Provide the [X, Y] coordinate of the cell's center where the given text is located.  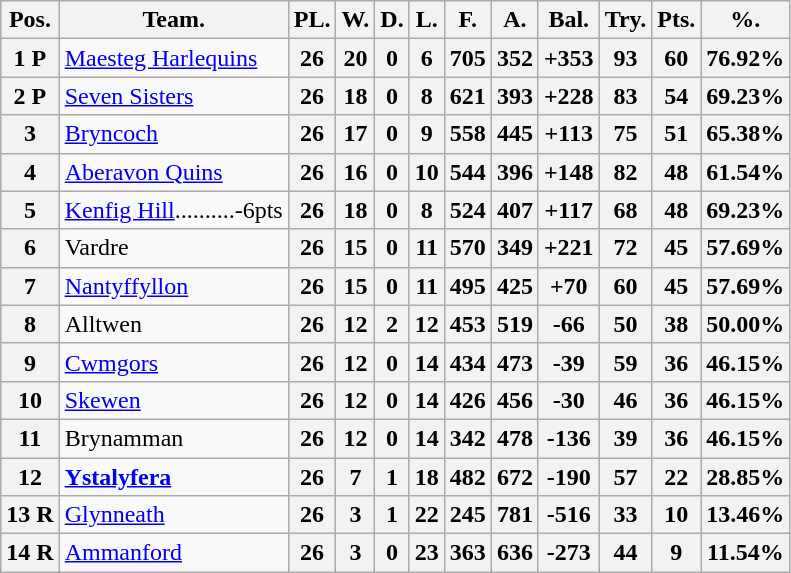
46 [626, 400]
D. [392, 20]
Ammanford [174, 553]
363 [468, 553]
50 [626, 324]
453 [468, 324]
672 [514, 477]
524 [468, 210]
482 [468, 477]
781 [514, 515]
Cwmgors [174, 362]
+70 [568, 286]
68 [626, 210]
705 [468, 58]
54 [676, 96]
+221 [568, 248]
65.38% [746, 134]
1 P [30, 58]
Seven Sisters [174, 96]
16 [356, 172]
621 [468, 96]
473 [514, 362]
39 [626, 438]
93 [626, 58]
5 [30, 210]
50.00% [746, 324]
Team. [174, 20]
Brynamman [174, 438]
38 [676, 324]
Kenfig Hill..........-6pts [174, 210]
44 [626, 553]
Glynneath [174, 515]
59 [626, 362]
636 [514, 553]
72 [626, 248]
519 [514, 324]
Pos. [30, 20]
Bal. [568, 20]
61.54% [746, 172]
13 R [30, 515]
-273 [568, 553]
544 [468, 172]
+353 [568, 58]
Alltwen [174, 324]
-190 [568, 477]
-516 [568, 515]
+148 [568, 172]
2 P [30, 96]
PL. [312, 20]
%. [746, 20]
2 [392, 324]
396 [514, 172]
Skewen [174, 400]
+228 [568, 96]
51 [676, 134]
245 [468, 515]
14 R [30, 553]
478 [514, 438]
-30 [568, 400]
456 [514, 400]
W. [356, 20]
Pts. [676, 20]
+117 [568, 210]
-136 [568, 438]
-39 [568, 362]
Aberavon Quins [174, 172]
F. [468, 20]
4 [30, 172]
570 [468, 248]
495 [468, 286]
76.92% [746, 58]
349 [514, 248]
A. [514, 20]
23 [426, 553]
558 [468, 134]
393 [514, 96]
20 [356, 58]
425 [514, 286]
28.85% [746, 477]
82 [626, 172]
Ystalyfera [174, 477]
Nantyffyllon [174, 286]
Vardre [174, 248]
Maesteg Harlequins [174, 58]
352 [514, 58]
342 [468, 438]
13.46% [746, 515]
407 [514, 210]
L. [426, 20]
11.54% [746, 553]
75 [626, 134]
+113 [568, 134]
-66 [568, 324]
33 [626, 515]
445 [514, 134]
83 [626, 96]
434 [468, 362]
Bryncoch [174, 134]
17 [356, 134]
57 [626, 477]
426 [468, 400]
Try. [626, 20]
